Identify which cell holds the provided text, then report its [x, y] central coordinate. 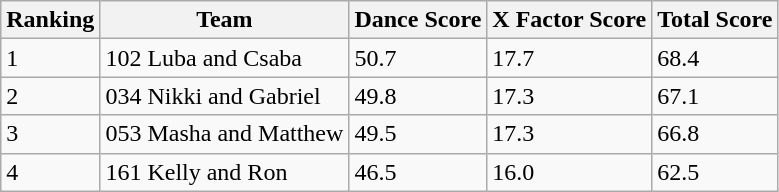
16.0 [570, 172]
Team [224, 20]
1 [50, 58]
Ranking [50, 20]
4 [50, 172]
Total Score [715, 20]
68.4 [715, 58]
62.5 [715, 172]
053 Masha and Matthew [224, 134]
2 [50, 96]
50.7 [418, 58]
X Factor Score [570, 20]
67.1 [715, 96]
49.5 [418, 134]
161 Kelly and Ron [224, 172]
66.8 [715, 134]
17.7 [570, 58]
49.8 [418, 96]
034 Nikki and Gabriel [224, 96]
46.5 [418, 172]
3 [50, 134]
102 Luba and Csaba [224, 58]
Dance Score [418, 20]
